For the text-containing cell, return its midpoint in (X, Y) coordinate format. 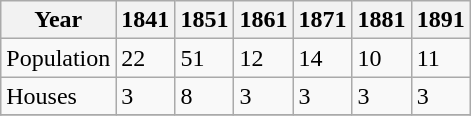
11 (440, 58)
Year (58, 20)
Houses (58, 96)
1891 (440, 20)
1881 (382, 20)
12 (264, 58)
22 (146, 58)
Population (58, 58)
1861 (264, 20)
10 (382, 58)
51 (204, 58)
8 (204, 96)
1841 (146, 20)
1851 (204, 20)
14 (322, 58)
1871 (322, 20)
